Return [X, Y] of the center of cell containing provided text 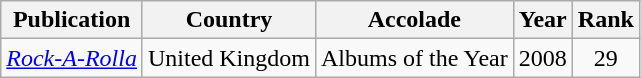
Accolade [414, 20]
Year [542, 20]
Publication [72, 20]
2008 [542, 58]
United Kingdom [228, 58]
Country [228, 20]
29 [606, 58]
Rank [606, 20]
Rock-A-Rolla [72, 58]
Albums of the Year [414, 58]
